Find where the given text appears and provide that cell's center as [X, Y] coordinate. 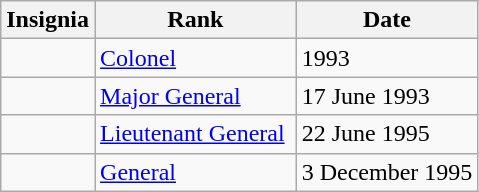
17 June 1993 [387, 96]
Major General [196, 96]
Rank [196, 20]
1993 [387, 58]
Lieutenant General [196, 134]
General [196, 172]
Date [387, 20]
22 June 1995 [387, 134]
Insignia [48, 20]
Colonel [196, 58]
3 December 1995 [387, 172]
